Return (x, y) of the center of cell containing provided text 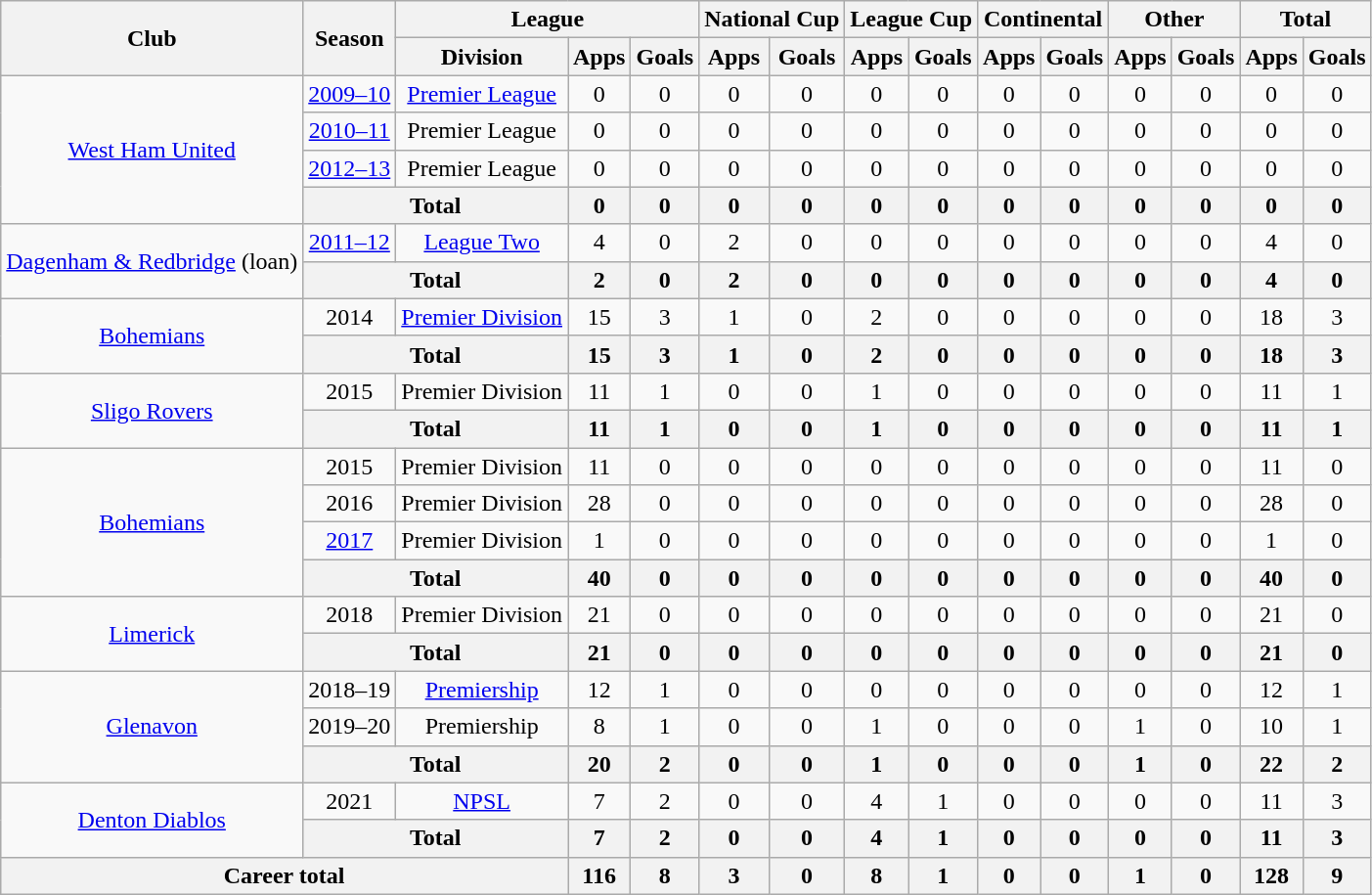
2018–19 (350, 690)
2018 (350, 615)
128 (1271, 875)
2014 (350, 317)
Season (350, 38)
Sligo Rovers (153, 410)
2021 (350, 801)
NPSL (482, 801)
2012–13 (350, 168)
2010–11 (350, 131)
2011–12 (350, 243)
116 (598, 875)
20 (598, 764)
2019–20 (350, 727)
22 (1271, 764)
Continental (1043, 20)
2009–10 (350, 94)
2017 (350, 541)
League Cup (911, 20)
Limerick (153, 634)
Denton Diablos (153, 820)
9 (1337, 875)
League (548, 20)
National Cup (773, 20)
Other (1174, 20)
10 (1271, 727)
Division (482, 57)
Dagenham & Redbridge (loan) (153, 261)
Club (153, 38)
Glenavon (153, 727)
West Ham United (153, 150)
League Two (482, 243)
2016 (350, 504)
Career total (285, 875)
